Determine the (X, Y) coordinate at the center of the cell enclosing the given text.  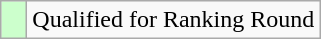
Qualified for Ranking Round (174, 20)
